From the cell containing the given text, extract its center point as [X, Y] coordinate. 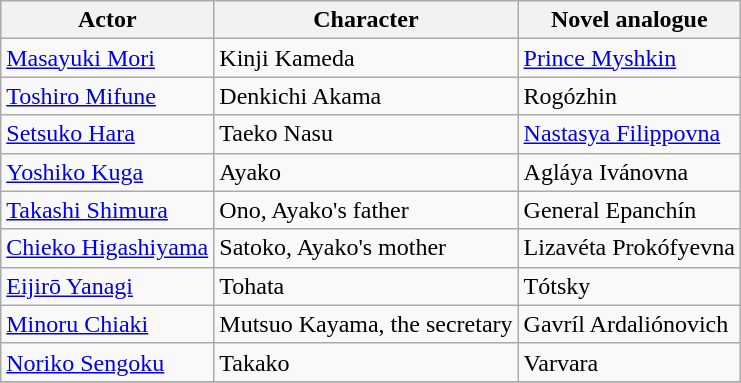
Satoko, Ayako's mother [366, 248]
Lizavéta Prokófyevna [629, 248]
Toshiro Mifune [108, 96]
Chieko Higashiyama [108, 248]
Character [366, 20]
Yoshiko Kuga [108, 172]
Varvara [629, 362]
Rogózhin [629, 96]
Novel analogue [629, 20]
Eijirō Yanagi [108, 286]
Ayako [366, 172]
General Epanchín [629, 210]
Prince Myshkin [629, 58]
Tótsky [629, 286]
Actor [108, 20]
Takashi Shimura [108, 210]
Agláya Ivánovna [629, 172]
Masayuki Mori [108, 58]
Setsuko Hara [108, 134]
Minoru Chiaki [108, 324]
Takako [366, 362]
Kinji Kameda [366, 58]
Tohata [366, 286]
Gavríl Ardaliónovich [629, 324]
Ono, Ayako's father [366, 210]
Denkichi Akama [366, 96]
Noriko Sengoku [108, 362]
Nastasya Filippovna [629, 134]
Mutsuo Kayama, the secretary [366, 324]
Taeko Nasu [366, 134]
